Detect which cell encompasses the target text, then output its [x, y] center coordinate. 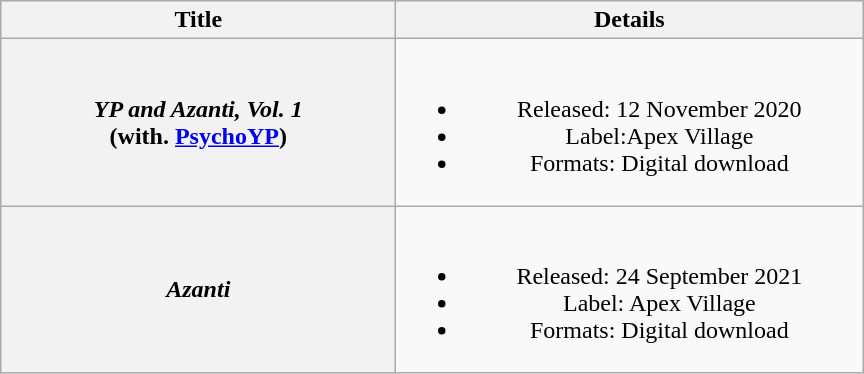
YP and Azanti, Vol. 1(with. PsychoYP) [198, 122]
Details [630, 20]
Released: 24 September 2021Label: Apex VillageFormats: Digital download [630, 290]
Released: 12 November 2020Label:Apex VillageFormats: Digital download [630, 122]
Azanti [198, 290]
Title [198, 20]
